Locate the cell with the specified text and output its [x, y] center coordinate. 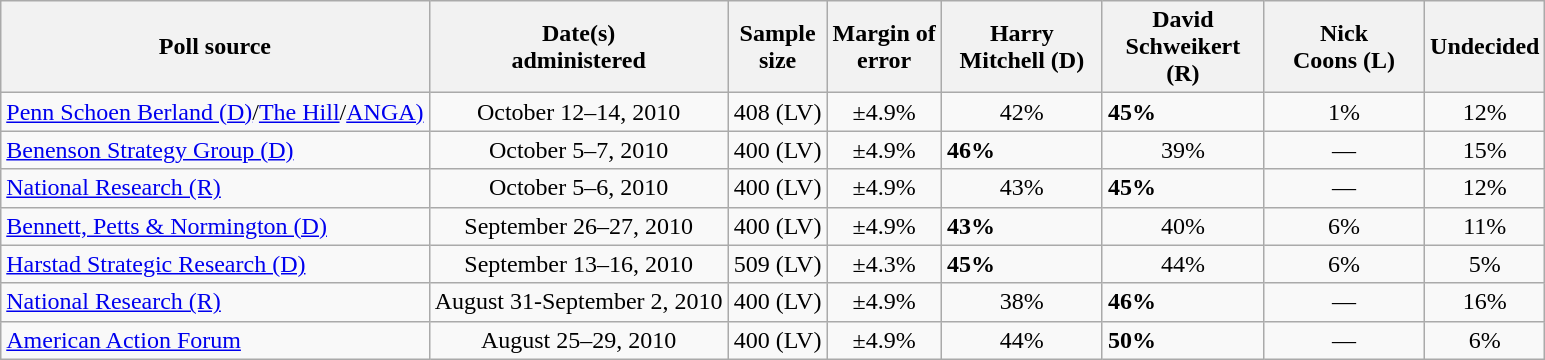
38% [1022, 302]
39% [1182, 150]
11% [1485, 226]
±4.3% [884, 264]
50% [1182, 340]
Undecided [1485, 47]
509 (LV) [778, 264]
October 5–7, 2010 [578, 150]
Bennett, Petts & Normington (D) [215, 226]
August 25–29, 2010 [578, 340]
Benenson Strategy Group (D) [215, 150]
42% [1022, 112]
Harstad Strategic Research (D) [215, 264]
Date(s)administered [578, 47]
Margin of error [884, 47]
October 5–6, 2010 [578, 188]
408 (LV) [778, 112]
5% [1485, 264]
September 13–16, 2010 [578, 264]
Poll source [215, 47]
HarryMitchell (D) [1022, 47]
16% [1485, 302]
40% [1182, 226]
October 12–14, 2010 [578, 112]
August 31-September 2, 2010 [578, 302]
15% [1485, 150]
Samplesize [778, 47]
Penn Schoen Berland (D)/The Hill/ANGA) [215, 112]
American Action Forum [215, 340]
September 26–27, 2010 [578, 226]
NickCoons (L) [1344, 47]
DavidSchweikert (R) [1182, 47]
1% [1344, 112]
